Extract the [x, y] coordinate from the center of the cell holding the provided text.  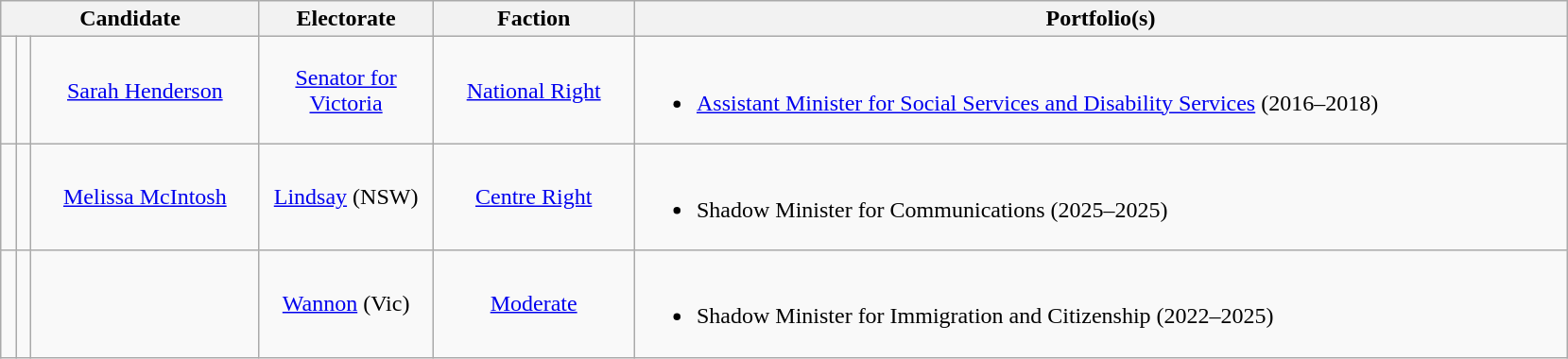
Portfolio(s) [1100, 19]
Electorate [346, 19]
Wannon (Vic) [346, 304]
Senator for Victoria [346, 91]
Melissa McIntosh [145, 197]
Assistant Minister for Social Services and Disability Services (2016–2018) [1100, 91]
National Right [534, 91]
Candidate [130, 19]
Sarah Henderson [145, 91]
Shadow Minister for Immigration and Citizenship (2022–2025) [1100, 304]
Centre Right [534, 197]
Faction [534, 19]
Lindsay (NSW) [346, 197]
Shadow Minister for Communications (2025–2025) [1100, 197]
Moderate [534, 304]
